Find where the given text appears and provide that cell's center as [x, y] coordinate. 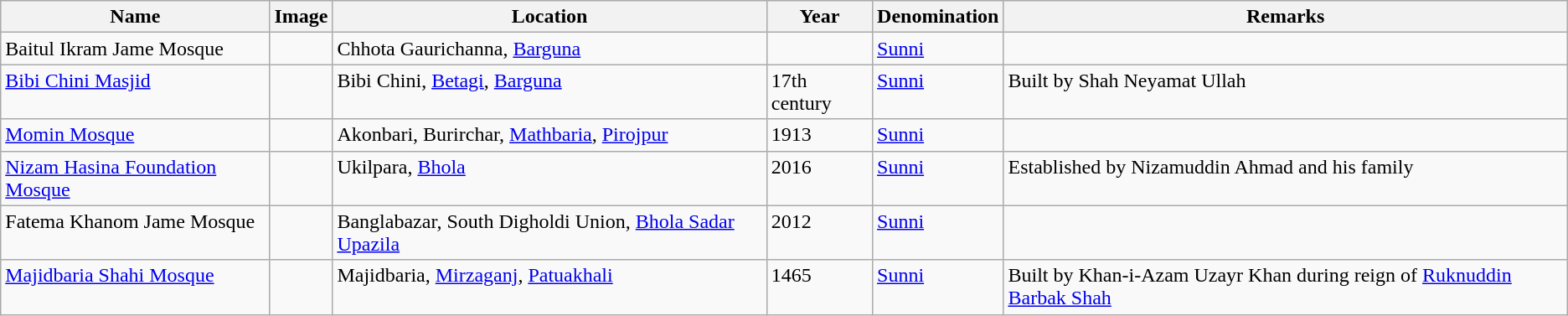
Bibi Chini Masjid [136, 92]
Chhota Gaurichanna, Barguna [549, 49]
Banglabazar, South Digholdi Union, Bhola Sadar Upazila [549, 233]
17th century [819, 92]
Momin Mosque [136, 135]
1465 [819, 287]
Built by Khan-i-Azam Uzayr Khan during reign of Ruknuddin Barbak Shah [1285, 287]
Nizam Hasina Foundation Mosque [136, 178]
Established by Nizamuddin Ahmad and his family [1285, 178]
2016 [819, 178]
Majidbaria, Mirzaganj, Patuakhali [549, 287]
Akonbari, Burirchar, Mathbaria, Pirojpur [549, 135]
Ukilpara, Bhola [549, 178]
Remarks [1285, 17]
Image [302, 17]
Name [136, 17]
2012 [819, 233]
Majidbaria Shahi Mosque [136, 287]
Year [819, 17]
Fatema Khanom Jame Mosque [136, 233]
Denomination [938, 17]
1913 [819, 135]
Baitul Ikram Jame Mosque [136, 49]
Bibi Chini, Betagi, Barguna [549, 92]
Location [549, 17]
Built by Shah Neyamat Ullah [1285, 92]
